For the text-containing cell, return its midpoint in [X, Y] coordinate format. 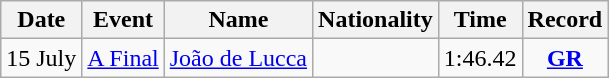
Event [123, 20]
Record [565, 20]
GR [565, 58]
Date [42, 20]
Time [480, 20]
1:46.42 [480, 58]
Nationality [376, 20]
15 July [42, 58]
João de Lucca [238, 58]
Name [238, 20]
A Final [123, 58]
